Locate the cell with the specified text and output its (x, y) center coordinate. 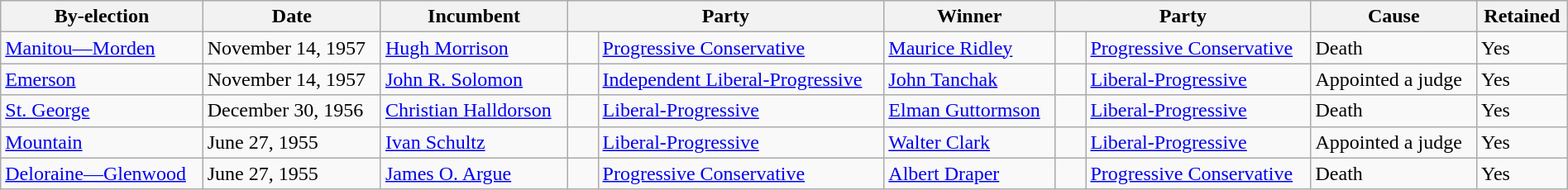
Deloraine—Glenwood (102, 173)
Emerson (102, 79)
Cause (1394, 17)
Christian Halldorson (473, 111)
Elman Guttormson (969, 111)
John R. Solomon (473, 79)
Incumbent (473, 17)
St. George (102, 111)
Walter Clark (969, 142)
Independent Liberal-Progressive (741, 79)
December 30, 1956 (291, 111)
Ivan Schultz (473, 142)
Albert Draper (969, 173)
Mountain (102, 142)
Manitou—Morden (102, 48)
Hugh Morrison (473, 48)
James O. Argue (473, 173)
Maurice Ridley (969, 48)
Date (291, 17)
By-election (102, 17)
John Tanchak (969, 79)
Winner (969, 17)
Retained (1522, 17)
